For the text-containing cell, return its midpoint in (x, y) coordinate format. 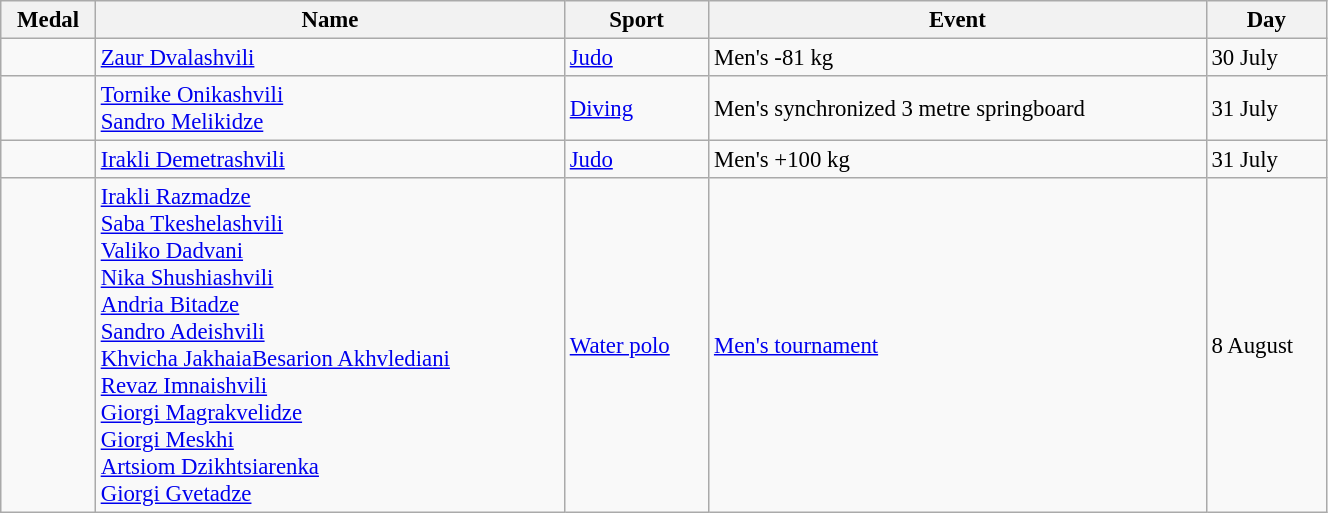
8 August (1266, 346)
Irakli Demetrashvili (330, 160)
Name (330, 20)
Day (1266, 20)
Diving (636, 108)
30 July (1266, 58)
Event (958, 20)
Men's -81 kg (958, 58)
Zaur Dvalashvili (330, 58)
Tornike OnikashviliSandro Melikidze (330, 108)
Men's +100 kg (958, 160)
Sport (636, 20)
Men's synchronized 3 metre springboard (958, 108)
Men's tournament (958, 346)
Medal (48, 20)
Water polo (636, 346)
